Detect which cell encompasses the target text, then output its (X, Y) center coordinate. 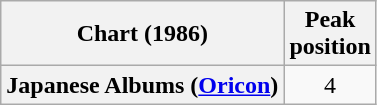
Japanese Albums (Oricon) (142, 85)
4 (330, 85)
Chart (1986) (142, 34)
Peak position (330, 34)
